Search for the cell housing the specified text and yield its (X, Y) center coordinate. 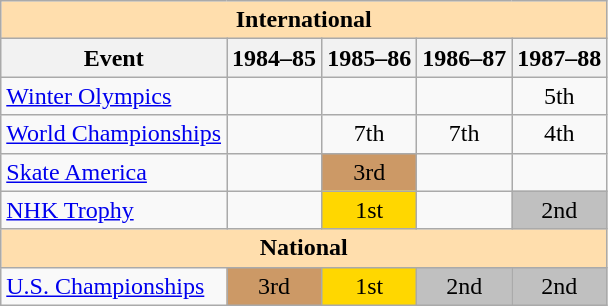
NHK Trophy (114, 210)
International (304, 20)
Event (114, 58)
U.S. Championships (114, 286)
1987–88 (560, 58)
1985–86 (370, 58)
Skate America (114, 172)
5th (560, 96)
National (304, 248)
1986–87 (464, 58)
World Championships (114, 134)
4th (560, 134)
1984–85 (274, 58)
Winter Olympics (114, 96)
